Return (x, y) of the center of cell containing provided text 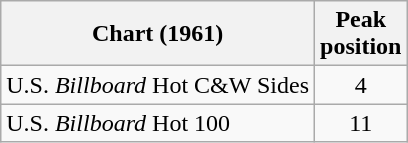
4 (361, 85)
11 (361, 123)
U.S. Billboard Hot C&W Sides (158, 85)
Peakposition (361, 34)
U.S. Billboard Hot 100 (158, 123)
Chart (1961) (158, 34)
